For the text-containing cell, return its midpoint in [X, Y] coordinate format. 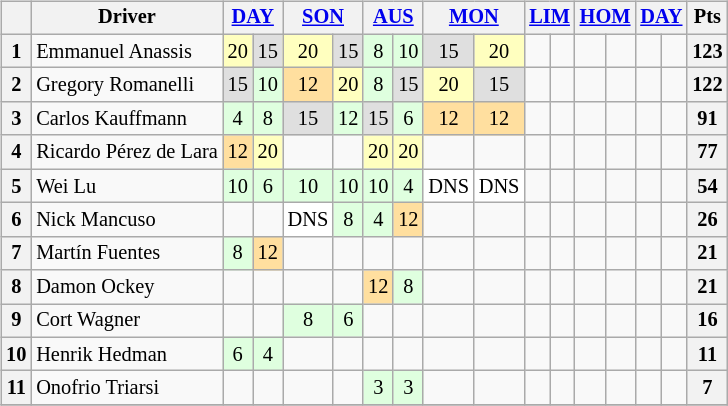
Driver [126, 18]
Gregory Romanelli [126, 85]
2 [16, 85]
16 [707, 321]
77 [707, 152]
123 [707, 51]
AUS [393, 18]
Damon Ockey [126, 287]
Martín Fuentes [126, 253]
Pts [707, 18]
Cort Wagner [126, 321]
HOM [606, 18]
26 [707, 220]
Wei Lu [126, 186]
MON [474, 18]
SON [324, 18]
Emmanuel Anassis [126, 51]
Carlos Kauffmann [126, 119]
Henrik Hedman [126, 354]
5 [16, 186]
Onofrio Triarsi [126, 388]
54 [707, 186]
91 [707, 119]
LIM [549, 18]
122 [707, 85]
Nick Mancuso [126, 220]
Ricardo Pérez de Lara [126, 152]
1 [16, 51]
9 [16, 321]
